Output the [x, y] coordinate of the center of the cell containing the given text.  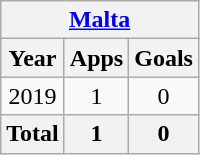
Goals [164, 58]
Malta [100, 20]
Apps [96, 58]
Year [33, 58]
Total [33, 134]
2019 [33, 96]
